Determine the (X, Y) coordinate at the center of the cell enclosing the given text.  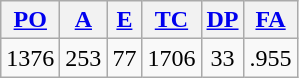
TC (172, 20)
FA (270, 20)
A (84, 20)
DP (222, 20)
33 (222, 58)
1376 (30, 58)
1706 (172, 58)
.955 (270, 58)
PO (30, 20)
253 (84, 58)
E (124, 20)
77 (124, 58)
